Find where the given text appears and provide that cell's center as [X, Y] coordinate. 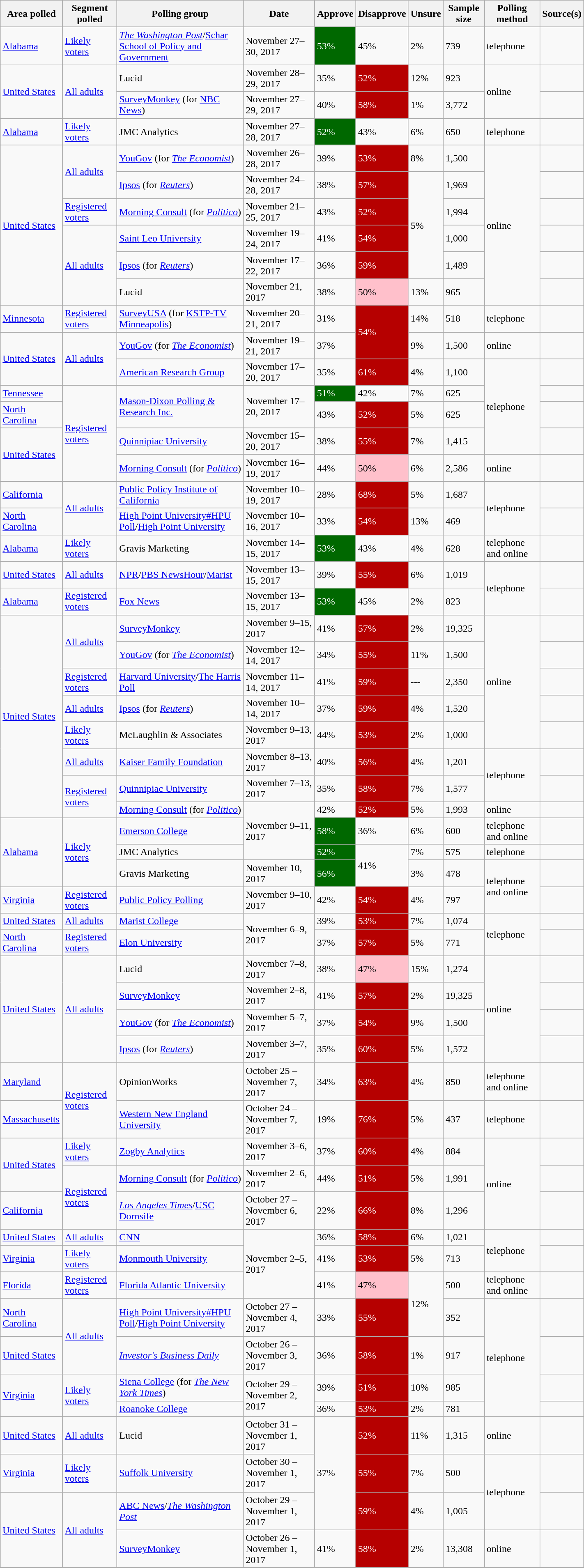
Los Angeles Times/USC Dornsife [180, 1211]
November 7–8, 2017 [279, 969]
1,994 [464, 212]
November 14–15, 2017 [279, 548]
1,296 [464, 1211]
October 26 – November 1, 2017 [279, 1549]
Source(s) [562, 14]
575 [464, 852]
13,308 [464, 1549]
November 2–5, 2017 [279, 1264]
437 [464, 1119]
November 21–25, 2017 [279, 212]
22% [335, 1211]
October 31 – November 1, 2017 [279, 1435]
Harvard University/The Harris Poll [180, 682]
739 [464, 46]
Tennessee [31, 393]
November 27–29, 2017 [279, 105]
1,572 [464, 1049]
1,005 [464, 1511]
NPR/PBS NewsHour/Marist [180, 575]
713 [464, 1258]
November 3–7, 2017 [279, 1049]
November 10, 2017 [279, 873]
November 12–14, 2017 [279, 655]
650 [464, 131]
781 [464, 1409]
November 7–13, 2017 [279, 789]
October 29 – November 1, 2017 [279, 1511]
November 19–24, 2017 [279, 238]
The Washington Post/Schar School of Policy and Government [180, 46]
November 9–11, 2017 [279, 831]
SurveyUSA (for KSTP-TV Minneapolis) [180, 319]
2,586 [464, 468]
Mason-Dixon Polling & Research Inc. [180, 407]
917 [464, 1355]
November 3–6, 2017 [279, 1152]
518 [464, 319]
Massachusetts [31, 1119]
Roanoke College [180, 1409]
823 [464, 601]
November 5–7, 2017 [279, 1023]
November 19–21, 2017 [279, 345]
November 9–13, 2017 [279, 735]
Florida [31, 1285]
771 [464, 942]
1,100 [464, 372]
Public Policy Institute of California [180, 494]
Disapprove [382, 14]
628 [464, 548]
Emerson College [180, 831]
Polling method [512, 14]
884 [464, 1152]
November 17–22, 2017 [279, 265]
352 [464, 1317]
November 11–14, 2017 [279, 682]
Suffolk University [180, 1473]
November 2–8, 2017 [279, 996]
Florida Atlantic University [180, 1285]
Date [279, 14]
Siena College (for The New York Times) [180, 1387]
965 [464, 292]
McLaughlin & Associates [180, 735]
Minnesota [31, 319]
1,687 [464, 494]
15% [425, 969]
1,991 [464, 1178]
Maryland [31, 1081]
1,577 [464, 789]
1,021 [464, 1237]
Saint Leo University [180, 238]
Segment polled [90, 14]
October 24 – November 7, 2017 [279, 1119]
985 [464, 1387]
Investor's Business Daily [180, 1355]
November 28–29, 2017 [279, 78]
14% [425, 319]
ABC News/The Washington Post [180, 1511]
1,415 [464, 441]
1,201 [464, 761]
October 30 – November 1, 2017 [279, 1473]
November 15–20, 2017 [279, 441]
68% [382, 494]
November 27–30, 2017 [279, 46]
Unsure [425, 14]
Polling group [180, 14]
November 10–19, 2017 [279, 494]
63% [382, 1081]
19% [335, 1119]
Western New England University [180, 1119]
478 [464, 873]
November 9–10, 2017 [279, 900]
October 25 – November 7, 2017 [279, 1081]
1,315 [464, 1435]
1,074 [464, 921]
Public Policy Polling [180, 900]
28% [335, 494]
1,489 [464, 265]
Elon University [180, 942]
SurveyMonkey (for NBC News) [180, 105]
American Research Group [180, 372]
Approve [335, 14]
923 [464, 78]
November 6–9, 2017 [279, 935]
CNN [180, 1237]
2,350 [464, 682]
October 29 – November 2, 2017 [279, 1396]
31% [335, 319]
1,969 [464, 185]
Fox News [180, 601]
November 2–6, 2017 [279, 1178]
76% [382, 1119]
797 [464, 900]
600 [464, 831]
1,274 [464, 969]
November 24–28, 2017 [279, 185]
November 8–13, 2017 [279, 761]
1,520 [464, 708]
OpinionWorks [180, 1081]
10% [425, 1387]
Area polled [31, 14]
Monmouth University [180, 1258]
Sample size [464, 14]
61% [382, 372]
Kaiser Family Foundation [180, 761]
1,019 [464, 575]
November 10–16, 2017 [279, 522]
October 27 – November 6, 2017 [279, 1211]
November 16–19, 2017 [279, 468]
3,772 [464, 105]
850 [464, 1081]
--- [425, 682]
November 27–28, 2017 [279, 131]
November 21, 2017 [279, 292]
469 [464, 522]
Marist College [180, 921]
October 27 – November 4, 2017 [279, 1317]
October 26 – November 3, 2017 [279, 1355]
Zogby Analytics [180, 1152]
November 20–21, 2017 [279, 319]
November 10–14, 2017 [279, 708]
1,993 [464, 810]
66% [382, 1211]
November 26–28, 2017 [279, 159]
November 9–15, 2017 [279, 628]
3% [425, 873]
